Capture the cell that displays the provided text and extract its [X, Y] central coordinate. 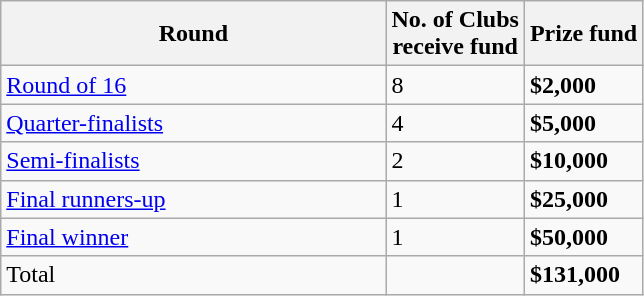
Final runners-up [194, 199]
Quarter-finalists [194, 123]
$25,000 [583, 199]
2 [455, 161]
Final winner [194, 237]
Round [194, 34]
$50,000 [583, 237]
Semi-finalists [194, 161]
Total [194, 275]
Round of 16 [194, 85]
8 [455, 85]
$10,000 [583, 161]
$131,000 [583, 275]
$5,000 [583, 123]
No. of Clubsreceive fund [455, 34]
4 [455, 123]
$2,000 [583, 85]
Prize fund [583, 34]
